Return (X, Y) of the center of cell containing provided text 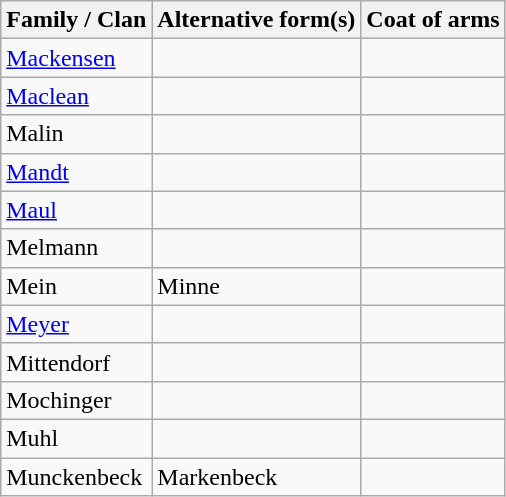
Minne (256, 286)
Mandt (76, 172)
Mochinger (76, 400)
Alternative form(s) (256, 20)
Coat of arms (433, 20)
Meyer (76, 324)
Markenbeck (256, 477)
Mittendorf (76, 362)
Maclean (76, 96)
Family / Clan (76, 20)
Mackensen (76, 58)
Mein (76, 286)
Melmann (76, 248)
Maul (76, 210)
Munckenbeck (76, 477)
Malin (76, 134)
Muhl (76, 438)
